Search for the cell housing the specified text and yield its (X, Y) center coordinate. 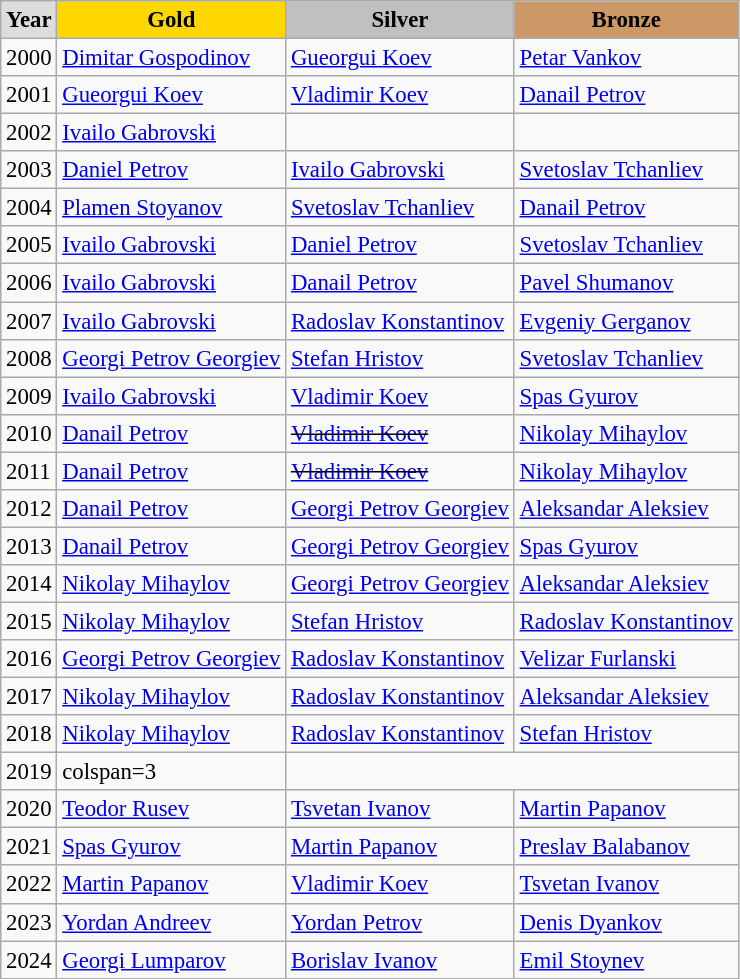
Petar Vankov (626, 58)
2015 (29, 621)
Dimitar Gospodinov (172, 58)
Yordan Andreev (172, 922)
2009 (29, 396)
Yordan Petrov (400, 922)
2000 (29, 58)
Year (29, 20)
2010 (29, 433)
2022 (29, 885)
2007 (29, 321)
2017 (29, 697)
2012 (29, 509)
Silver (400, 20)
2005 (29, 245)
2024 (29, 960)
Bronze (626, 20)
2004 (29, 208)
Emil Stoynev (626, 960)
2023 (29, 922)
2020 (29, 809)
Pavel Shumanov (626, 283)
Velizar Furlanski (626, 659)
2013 (29, 546)
2002 (29, 133)
2001 (29, 95)
2014 (29, 584)
Gold (172, 20)
Plamen Stoyanov (172, 208)
Evgeniy Gerganov (626, 321)
2008 (29, 358)
2006 (29, 283)
Teodor Rusev (172, 809)
Denis Dyankov (626, 922)
colspan=3 (172, 772)
2016 (29, 659)
2018 (29, 734)
2011 (29, 471)
Borislav Ivanov (400, 960)
2019 (29, 772)
Georgi Lumparov (172, 960)
2021 (29, 847)
2003 (29, 170)
Preslav Balabanov (626, 847)
